Find where the given text appears and provide that cell's center as [X, Y] coordinate. 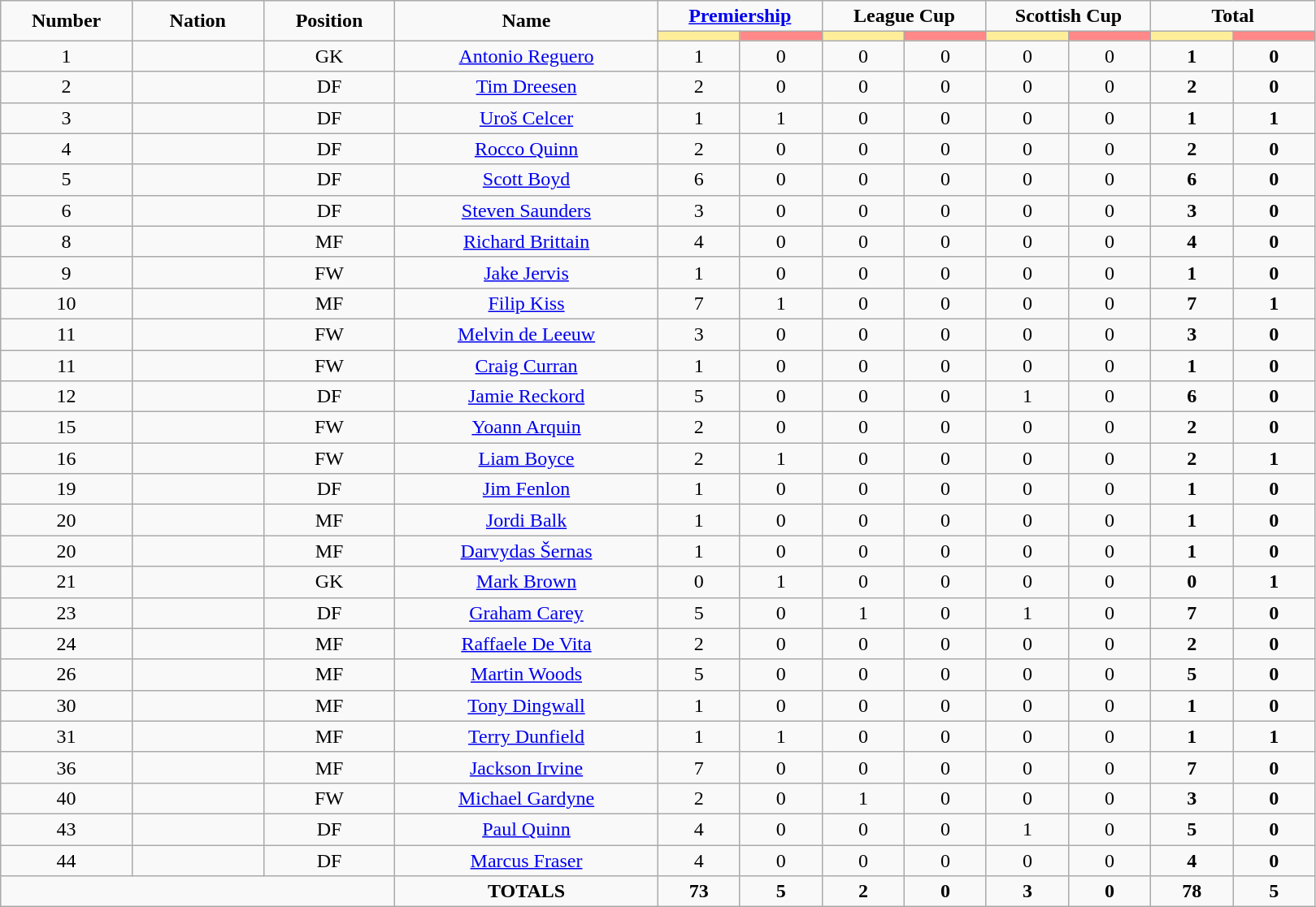
Liam Boyce [527, 458]
Paul Quinn [527, 829]
8 [67, 241]
Jackson Irvine [527, 767]
Michael Gardyne [527, 798]
Total [1233, 16]
Jake Jervis [527, 272]
Yoann Arquin [527, 427]
Scott Boyd [527, 180]
Richard Brittain [527, 241]
Rocco Quinn [527, 149]
League Cup [904, 16]
26 [67, 675]
36 [67, 767]
Position [329, 21]
Nation [198, 21]
Darvydas Šernas [527, 551]
Tony Dingwall [527, 705]
31 [67, 736]
78 [1192, 892]
Name [527, 21]
Steven Saunders [527, 210]
9 [67, 272]
Jamie Reckord [527, 397]
Craig Curran [527, 365]
Number [67, 21]
21 [67, 582]
43 [67, 829]
Jordi Balk [527, 520]
19 [67, 489]
Marcus Fraser [527, 861]
Mark Brown [527, 582]
Uroš Celcer [527, 118]
15 [67, 427]
Filip Kiss [527, 303]
Tim Dreesen [527, 87]
Jim Fenlon [527, 489]
16 [67, 458]
Terry Dunfield [527, 736]
10 [67, 303]
24 [67, 644]
44 [67, 861]
Premiership [740, 16]
40 [67, 798]
Martin Woods [527, 675]
12 [67, 397]
TOTALS [527, 892]
Melvin de Leeuw [527, 334]
30 [67, 705]
23 [67, 613]
Graham Carey [527, 613]
Antonio Reguero [527, 56]
Scottish Cup [1068, 16]
Raffaele De Vita [527, 644]
73 [699, 892]
